Output the (x, y) coordinate of the center of the cell containing the given text.  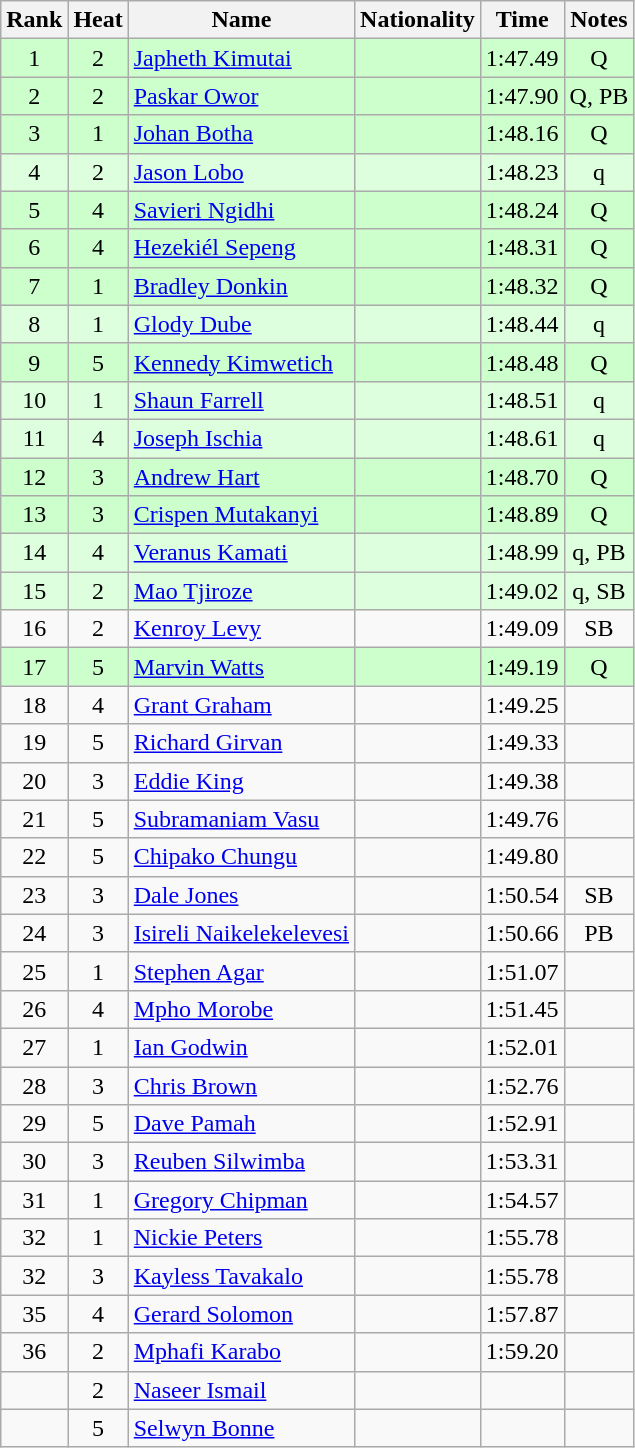
23 (34, 895)
Dave Pamah (241, 1124)
Notes (599, 20)
Mao Tjiroze (241, 591)
1:49.25 (522, 705)
Q, PB (599, 96)
1:47.49 (522, 58)
Savieri Ngidhi (241, 210)
1:53.31 (522, 1162)
Subramaniam Vasu (241, 819)
Time (522, 20)
10 (34, 400)
31 (34, 1200)
9 (34, 362)
Chipako Chungu (241, 857)
1:48.16 (522, 134)
Gregory Chipman (241, 1200)
1:49.38 (522, 781)
21 (34, 819)
26 (34, 1009)
29 (34, 1124)
PB (599, 933)
Shaun Farrell (241, 400)
18 (34, 705)
28 (34, 1085)
Paskar Owor (241, 96)
20 (34, 781)
Heat (98, 20)
Bradley Donkin (241, 286)
Kennedy Kimwetich (241, 362)
Mphafi Karabo (241, 1352)
Isireli Naikelekelevesi (241, 933)
Andrew Hart (241, 477)
1:48.32 (522, 286)
8 (34, 324)
Gerard Solomon (241, 1314)
Naseer Ismail (241, 1390)
Name (241, 20)
1:48.61 (522, 438)
Hezekiél Sepeng (241, 248)
7 (34, 286)
30 (34, 1162)
36 (34, 1352)
1:49.02 (522, 591)
Jason Lobo (241, 172)
Nationality (418, 20)
1:49.76 (522, 819)
27 (34, 1047)
1:57.87 (522, 1314)
1:48.31 (522, 248)
35 (34, 1314)
24 (34, 933)
19 (34, 743)
15 (34, 591)
1:49.33 (522, 743)
Japheth Kimutai (241, 58)
1:49.80 (522, 857)
Chris Brown (241, 1085)
Marvin Watts (241, 667)
1:48.51 (522, 400)
Stephen Agar (241, 971)
1:48.23 (522, 172)
Grant Graham (241, 705)
16 (34, 629)
Nickie Peters (241, 1238)
Dale Jones (241, 895)
1:51.07 (522, 971)
1:51.45 (522, 1009)
Veranus Kamati (241, 553)
1:52.01 (522, 1047)
1:48.44 (522, 324)
Richard Girvan (241, 743)
Eddie King (241, 781)
1:52.76 (522, 1085)
Selwyn Bonne (241, 1428)
13 (34, 515)
1:50.66 (522, 933)
1:48.48 (522, 362)
Kenroy Levy (241, 629)
Ian Godwin (241, 1047)
1:48.99 (522, 553)
11 (34, 438)
6 (34, 248)
Johan Botha (241, 134)
1:49.19 (522, 667)
1:59.20 (522, 1352)
q, SB (599, 591)
14 (34, 553)
12 (34, 477)
Joseph Ischia (241, 438)
1:47.90 (522, 96)
25 (34, 971)
Rank (34, 20)
Mpho Morobe (241, 1009)
1:52.91 (522, 1124)
22 (34, 857)
17 (34, 667)
Glody Dube (241, 324)
1:54.57 (522, 1200)
Crispen Mutakanyi (241, 515)
q, PB (599, 553)
Kayless Tavakalo (241, 1276)
1:49.09 (522, 629)
1:48.24 (522, 210)
Reuben Silwimba (241, 1162)
1:48.70 (522, 477)
1:48.89 (522, 515)
1:50.54 (522, 895)
